Detect which cell encompasses the target text, then output its [X, Y] center coordinate. 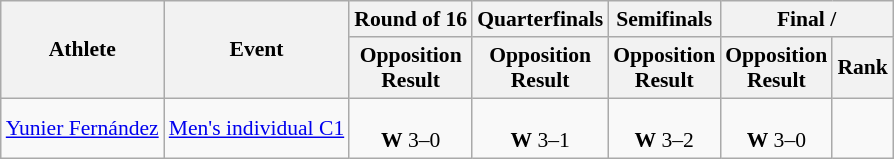
W 3–2 [664, 128]
Final / [806, 19]
Yunier Fernández [82, 128]
W 3–1 [540, 128]
Athlete [82, 50]
Round of 16 [410, 19]
Quarterfinals [540, 19]
Rank [862, 68]
Semifinals [664, 19]
Event [257, 50]
Men's individual C1 [257, 128]
